Provide the (x, y) coordinate of the cell's center where the given text is located.  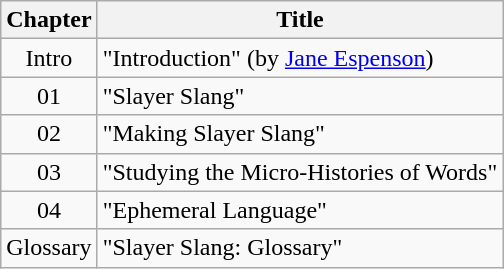
01 (49, 96)
04 (49, 210)
Title (300, 20)
"Slayer Slang: Glossary" (300, 248)
"Making Slayer Slang" (300, 134)
Intro (49, 58)
Chapter (49, 20)
"Studying the Micro-Histories of Words" (300, 172)
03 (49, 172)
"Slayer Slang" (300, 96)
"Introduction" (by Jane Espenson) (300, 58)
02 (49, 134)
Glossary (49, 248)
"Ephemeral Language" (300, 210)
